Provide the (X, Y) coordinate of the cell's center where the given text is located.  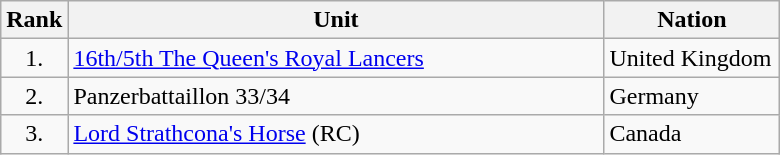
Canada (692, 134)
Rank (34, 20)
Nation (692, 20)
2. (34, 96)
Lord Strathcona's Horse (RC) (336, 134)
Unit (336, 20)
United Kingdom (692, 58)
1. (34, 58)
3. (34, 134)
16th/5th The Queen's Royal Lancers (336, 58)
Germany (692, 96)
Panzerbattaillon 33/34 (336, 96)
